Detect which cell encompasses the target text, then output its (x, y) center coordinate. 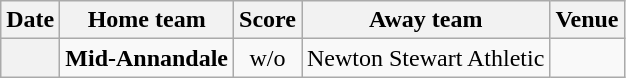
Home team (147, 20)
Newton Stewart Athletic (426, 58)
Venue (587, 20)
Away team (426, 20)
Date (30, 20)
Mid-Annandale (147, 58)
w/o (268, 58)
Score (268, 20)
